Extract the [x, y] coordinate from the center of the cell holding the provided text.  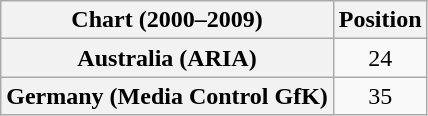
Australia (ARIA) [168, 58]
Germany (Media Control GfK) [168, 96]
35 [380, 96]
Chart (2000–2009) [168, 20]
24 [380, 58]
Position [380, 20]
